Return the [X, Y] coordinate for the center point of the cell that contains the specified text.  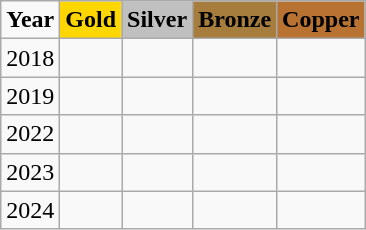
Gold [91, 20]
2022 [30, 134]
2018 [30, 58]
2023 [30, 172]
2019 [30, 96]
Copper [321, 20]
Year [30, 20]
2024 [30, 210]
Silver [158, 20]
Bronze [235, 20]
